For the text-containing cell, return its midpoint in (X, Y) coordinate format. 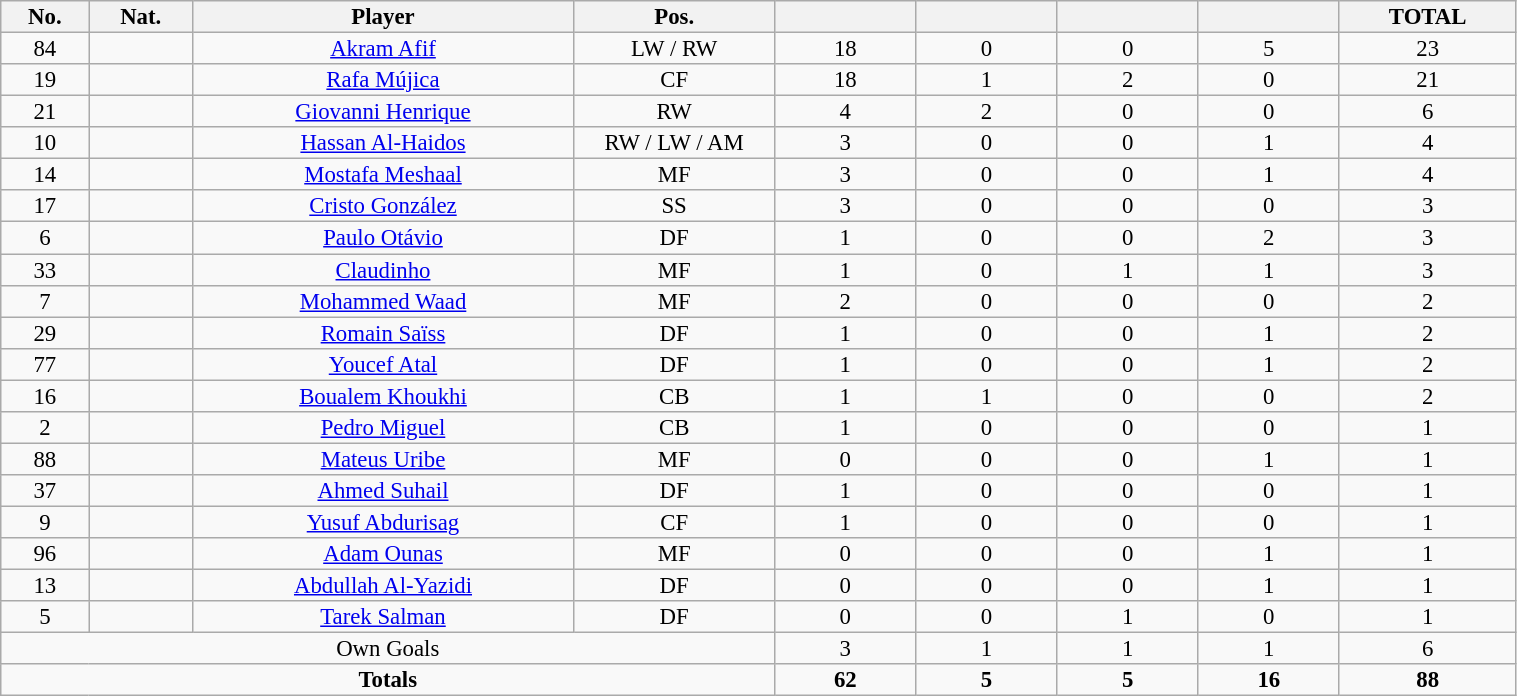
Own Goals (388, 649)
Yusuf Abdurisag (382, 522)
Akram Afif (382, 49)
Youcef Atal (382, 364)
Hassan Al-Haidos (382, 143)
Giovanni Henrique (382, 112)
96 (45, 554)
Rafa Mújica (382, 80)
84 (45, 49)
RW / LW / AM (674, 143)
Mohammed Waad (382, 301)
Abdullah Al-Yazidi (382, 586)
SS (674, 206)
RW (674, 112)
Pedro Miguel (382, 428)
13 (45, 586)
77 (45, 364)
Romain Saïss (382, 333)
23 (1428, 49)
33 (45, 270)
Mostafa Meshaal (382, 175)
10 (45, 143)
Pos. (674, 17)
Player (382, 17)
LW / RW (674, 49)
17 (45, 206)
29 (45, 333)
Tarek Salman (382, 617)
TOTAL (1428, 17)
14 (45, 175)
62 (846, 680)
37 (45, 491)
Totals (388, 680)
Nat. (140, 17)
7 (45, 301)
9 (45, 522)
Claudinho (382, 270)
Adam Ounas (382, 554)
No. (45, 17)
Paulo Otávio (382, 238)
19 (45, 80)
Cristo González (382, 206)
Mateus Uribe (382, 459)
Ahmed Suhail (382, 491)
Boualem Khoukhi (382, 396)
